Find where the given text appears and provide that cell's center as [X, Y] coordinate. 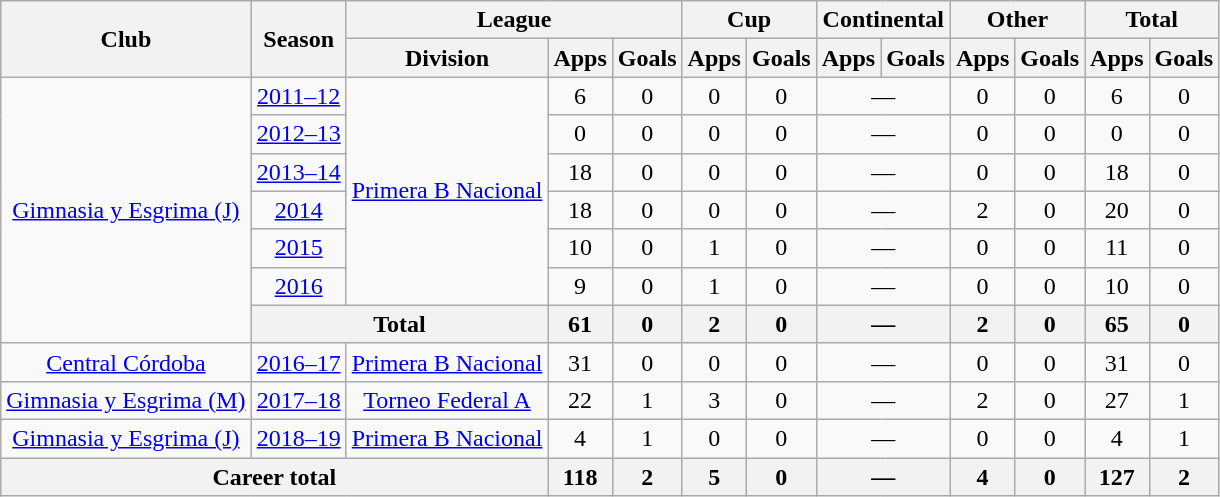
65 [1117, 324]
27 [1117, 400]
2011–12 [298, 96]
127 [1117, 477]
2012–13 [298, 134]
Other [1017, 20]
2016 [298, 286]
Division [447, 58]
2017–18 [298, 400]
61 [580, 324]
Torneo Federal A [447, 400]
2015 [298, 248]
9 [580, 286]
2018–19 [298, 438]
2014 [298, 210]
5 [714, 477]
118 [580, 477]
Career total [274, 477]
2016–17 [298, 362]
Club [126, 39]
League [514, 20]
20 [1117, 210]
Central Córdoba [126, 362]
2013–14 [298, 172]
Gimnasia y Esgrima (M) [126, 400]
Season [298, 39]
22 [580, 400]
11 [1117, 248]
3 [714, 400]
Cup [749, 20]
Continental [883, 20]
